Return the [x, y] coordinate for the center point of the cell that contains the specified text.  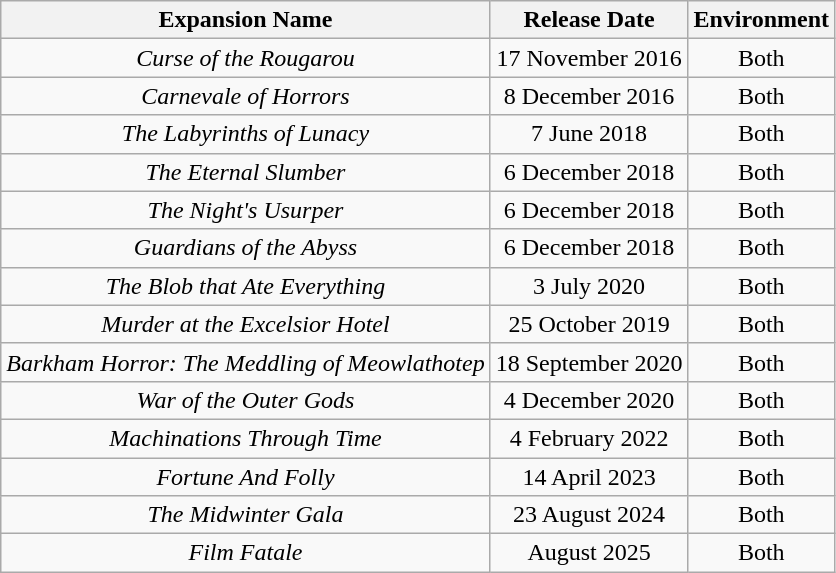
Curse of the Rougarou [246, 58]
Environment [762, 20]
Barkham Horror: The Meddling of Meowlathotep [246, 362]
Guardians of the Abyss [246, 248]
7 June 2018 [589, 134]
The Eternal Slumber [246, 172]
Machinations Through Time [246, 438]
3 July 2020 [589, 286]
The Midwinter Gala [246, 515]
25 October 2019 [589, 324]
Murder at the Excelsior Hotel [246, 324]
Expansion Name [246, 20]
The Blob that Ate Everything [246, 286]
War of the Outer Gods [246, 400]
18 September 2020 [589, 362]
8 December 2016 [589, 96]
The Night's Usurper [246, 210]
Release Date [589, 20]
4 December 2020 [589, 400]
4 February 2022 [589, 438]
14 April 2023 [589, 477]
Film Fatale [246, 553]
The Labyrinths of Lunacy [246, 134]
17 November 2016 [589, 58]
August 2025 [589, 553]
Carnevale of Horrors [246, 96]
Fortune And Folly [246, 477]
23 August 2024 [589, 515]
